Determine the [x, y] coordinate at the center of the cell enclosing the given text.  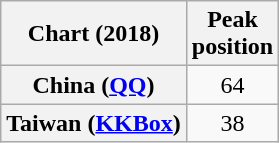
China (QQ) [94, 85]
38 [232, 123]
Chart (2018) [94, 34]
64 [232, 85]
Peakposition [232, 34]
Taiwan (KKBox) [94, 123]
